Locate the cell with the specified text and output its [X, Y] center coordinate. 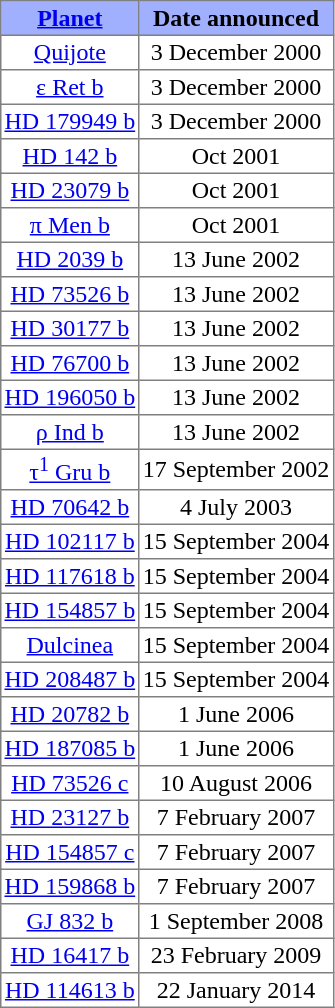
HD 23079 b [70, 190]
4 July 2003 [236, 507]
HD 208487 b [70, 680]
GJ 832 b [70, 921]
HD 142 b [70, 156]
HD 102117 b [70, 542]
Quijote [70, 52]
ρ Ind b [70, 432]
1 September 2008 [236, 921]
HD 16417 b [70, 956]
ε Ret b [70, 87]
Dulcinea [70, 645]
HD 196050 b [70, 397]
HD 23127 b [70, 818]
Date announced [236, 18]
π Men b [70, 225]
10 August 2006 [236, 783]
HD 30177 b [70, 328]
HD 179949 b [70, 121]
HD 154857 b [70, 611]
τ1 Gru b [70, 470]
Planet [70, 18]
HD 70642 b [70, 507]
17 September 2002 [236, 470]
22 January 2014 [236, 990]
23 February 2009 [236, 956]
HD 187085 b [70, 749]
HD 20782 b [70, 714]
HD 2039 b [70, 259]
HD 117618 b [70, 576]
HD 159868 b [70, 887]
HD 73526 c [70, 783]
HD 154857 c [70, 852]
HD 73526 b [70, 294]
HD 76700 b [70, 363]
HD 114613 b [70, 990]
